Output the [X, Y] coordinate of the center of the cell containing the given text.  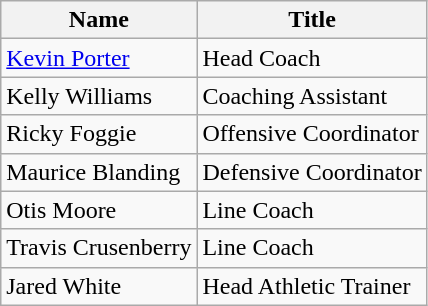
Maurice Blanding [99, 172]
Jared White [99, 286]
Coaching Assistant [312, 96]
Kelly Williams [99, 96]
Travis Crusenberry [99, 248]
Kevin Porter [99, 58]
Otis Moore [99, 210]
Head Coach [312, 58]
Head Athletic Trainer [312, 286]
Offensive Coordinator [312, 134]
Title [312, 20]
Name [99, 20]
Defensive Coordinator [312, 172]
Ricky Foggie [99, 134]
